Identify which cell holds the provided text, then report its (x, y) central coordinate. 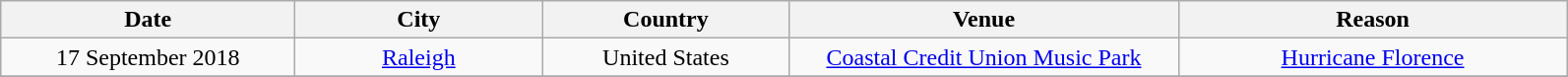
City (419, 20)
Reason (1372, 20)
17 September 2018 (148, 57)
Country (665, 20)
Hurricane Florence (1372, 57)
Venue (984, 20)
Raleigh (419, 57)
United States (665, 57)
Date (148, 20)
Coastal Credit Union Music Park (984, 57)
